Search for the cell housing the specified text and yield its [x, y] center coordinate. 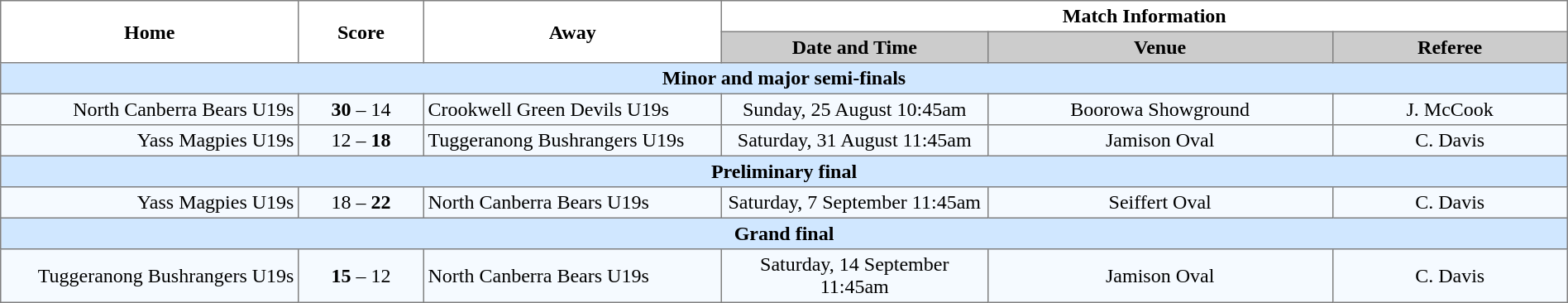
18 – 22 [361, 203]
Sunday, 25 August 10:45am [854, 109]
Crookwell Green Devils U19s [572, 109]
Score [361, 31]
Saturday, 31 August 11:45am [854, 141]
Saturday, 7 September 11:45am [854, 203]
Minor and major semi-finals [784, 79]
Venue [1159, 47]
Away [572, 31]
J. McCook [1450, 109]
Home [150, 31]
Saturday, 14 September 11:45am [854, 276]
Preliminary final [784, 171]
12 – 18 [361, 141]
Date and Time [854, 47]
15 – 12 [361, 276]
Boorowa Showground [1159, 109]
Seiffert Oval [1159, 203]
Referee [1450, 47]
Grand final [784, 233]
30 – 14 [361, 109]
Match Information [1145, 17]
